Return the (X, Y) coordinate for the center point of the cell that contains the specified text.  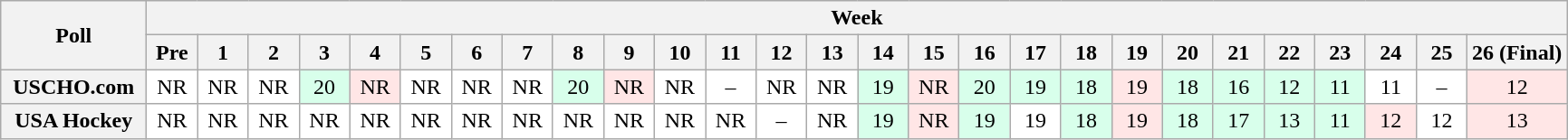
8 (578, 52)
21 (1238, 52)
Pre (172, 52)
7 (527, 52)
2 (274, 52)
15 (934, 52)
1 (223, 52)
5 (426, 52)
Week (857, 18)
USCHO.com (74, 87)
25 (1441, 52)
9 (629, 52)
Poll (74, 35)
3 (324, 52)
26 (Final) (1516, 52)
22 (1289, 52)
14 (883, 52)
4 (375, 52)
24 (1390, 52)
USA Hockey (74, 121)
23 (1340, 52)
10 (679, 52)
6 (476, 52)
